Determine the [x, y] coordinate at the center of the cell enclosing the given text.  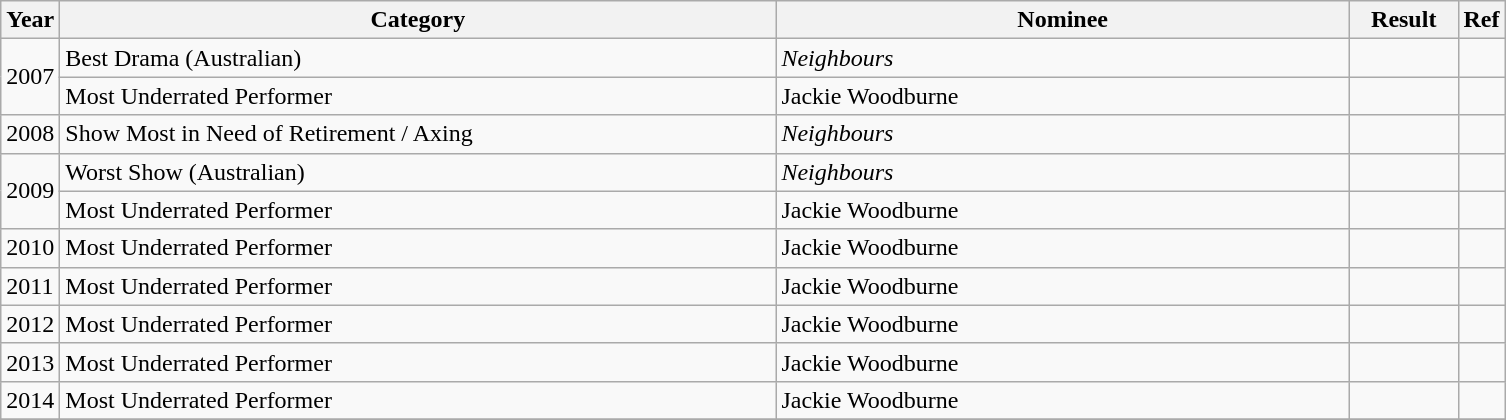
Result [1404, 20]
Show Most in Need of Retirement / Axing [418, 134]
Nominee [1063, 20]
2012 [30, 324]
Ref [1482, 20]
2007 [30, 77]
2013 [30, 362]
2014 [30, 400]
Year [30, 20]
Best Drama (Australian) [418, 58]
Worst Show (Australian) [418, 172]
2009 [30, 191]
2008 [30, 134]
Category [418, 20]
2010 [30, 248]
2011 [30, 286]
